Determine the [x, y] coordinate at the center of the cell enclosing the given text.  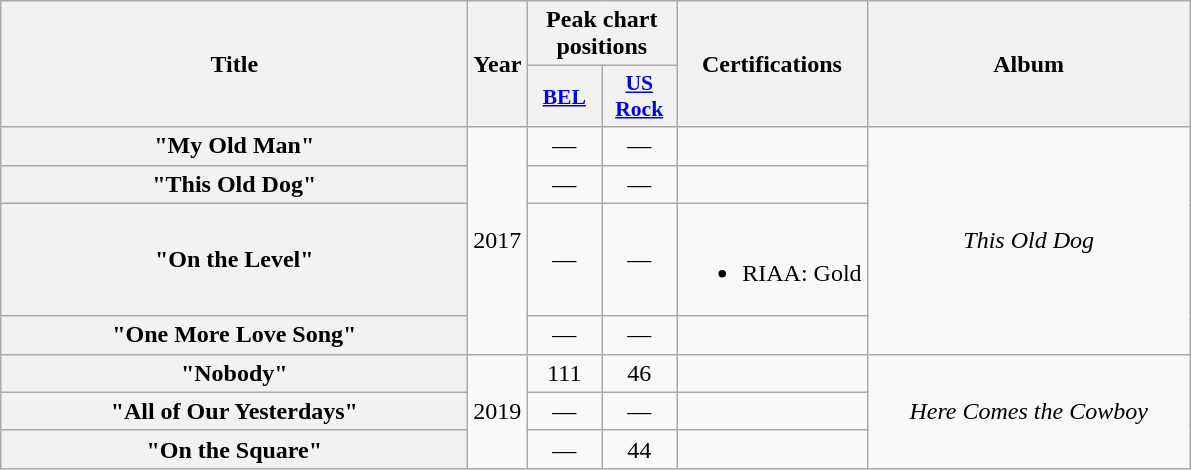
Here Comes the Cowboy [1028, 411]
Year [498, 64]
Title [234, 64]
"On the Square" [234, 449]
Album [1028, 64]
46 [640, 373]
BEL [564, 96]
RIAA: Gold [772, 260]
44 [640, 449]
USRock [640, 96]
2017 [498, 240]
This Old Dog [1028, 240]
Peak chart positions [602, 34]
111 [564, 373]
2019 [498, 411]
"This Old Dog" [234, 184]
"My Old Man" [234, 146]
"One More Love Song" [234, 335]
"All of Our Yesterdays" [234, 411]
"Nobody" [234, 373]
"On the Level" [234, 260]
Certifications [772, 64]
